Capture the cell that displays the provided text and extract its (x, y) central coordinate. 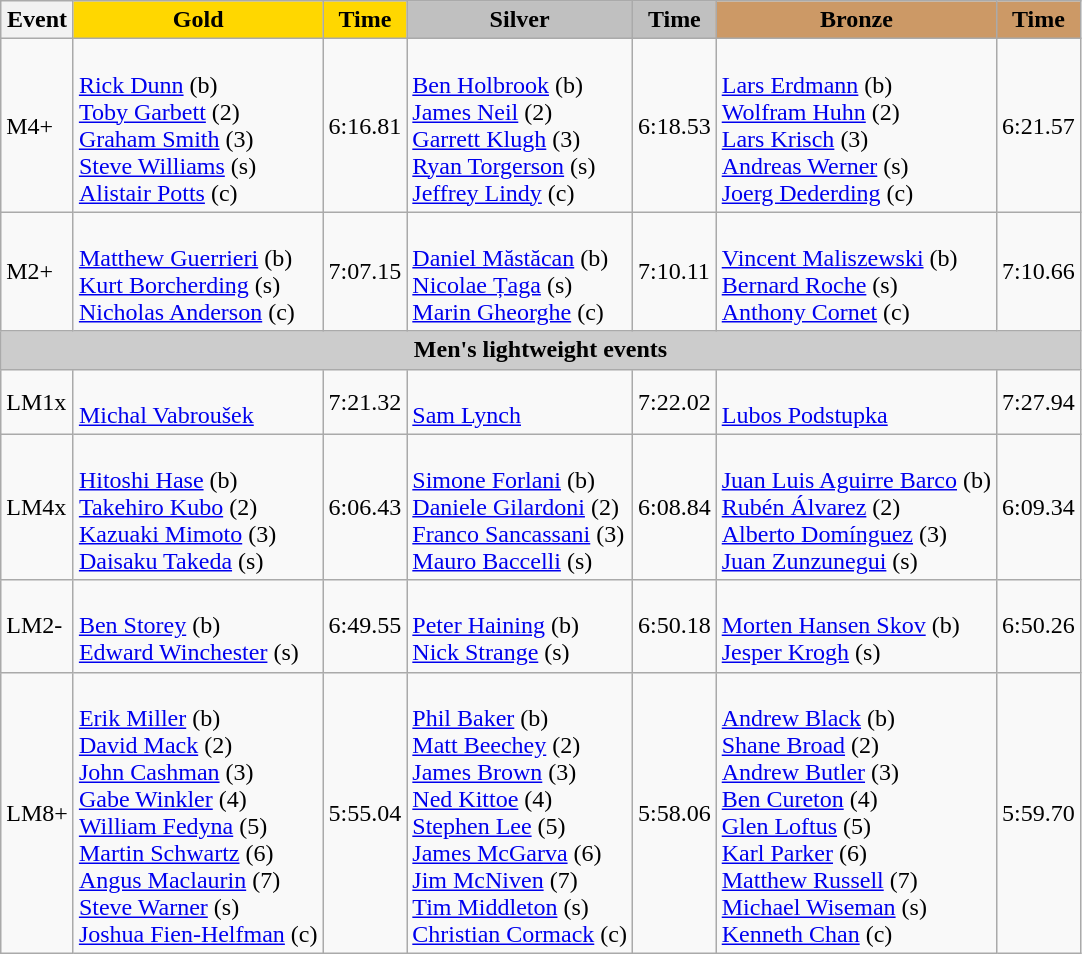
LM8+ (38, 812)
6:21.57 (1039, 126)
Men's lightweight events (541, 350)
Ben Holbrook (b) James Neil (2) Garrett Klugh (3) Ryan Torgerson (s) Jeffrey Lindy (c) (520, 126)
Gold (198, 20)
Michal Vabroušek (198, 402)
6:50.26 (1039, 626)
Silver (520, 20)
6:18.53 (674, 126)
Juan Luis Aguirre Barco (b) Rubén Álvarez (2) Alberto Domínguez (3) Juan Zunzunegui (s) (856, 507)
7:22.02 (674, 402)
Rick Dunn (b) Toby Garbett (2) Graham Smith (3) Steve Williams (s) Alistair Potts (c) (198, 126)
6:08.84 (674, 507)
7:10.66 (1039, 272)
Hitoshi Hase (b) Takehiro Kubo (2) Kazuaki Mimoto (3) Daisaku Takeda (s) (198, 507)
Simone Forlani (b) Daniele Gilardoni (2) Franco Sancassani (3) Mauro Baccelli (s) (520, 507)
6:16.81 (365, 126)
Lubos Podstupka (856, 402)
7:07.15 (365, 272)
6:49.55 (365, 626)
Morten Hansen Skov (b) Jesper Krogh (s) (856, 626)
Peter Haining (b) Nick Strange (s) (520, 626)
M2+ (38, 272)
Matthew Guerrieri (b) Kurt Borcherding (s) Nicholas Anderson (c) (198, 272)
Vincent Maliszewski (b) Bernard Roche (s) Anthony Cornet (c) (856, 272)
5:58.06 (674, 812)
5:55.04 (365, 812)
M4+ (38, 126)
6:06.43 (365, 507)
7:10.11 (674, 272)
Daniel Măstăcan (b) Nicolae Țaga (s) Marin Gheorghe (c) (520, 272)
LM1x (38, 402)
5:59.70 (1039, 812)
6:09.34 (1039, 507)
Lars Erdmann (b) Wolfram Huhn (2) Lars Krisch (3) Andreas Werner (s) Joerg Dederding (c) (856, 126)
LM2- (38, 626)
LM4x (38, 507)
Ben Storey (b) Edward Winchester (s) (198, 626)
Event (38, 20)
6:50.18 (674, 626)
Sam Lynch (520, 402)
Bronze (856, 20)
7:21.32 (365, 402)
7:27.94 (1039, 402)
